Find where the given text appears and provide that cell's center as [X, Y] coordinate. 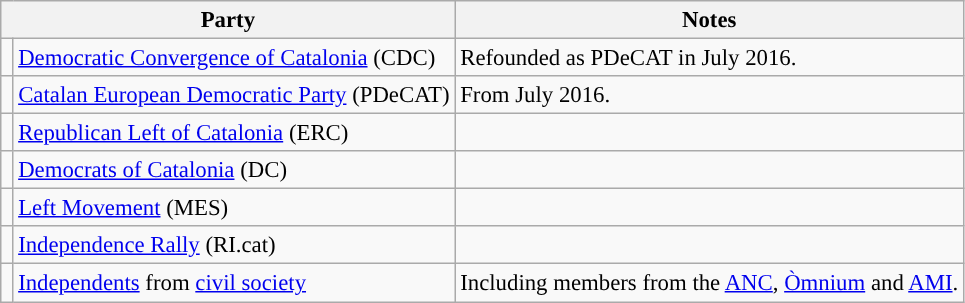
Catalan European Democratic Party (PDeCAT) [234, 95]
Democratic Convergence of Catalonia (CDC) [234, 58]
Left Movement (MES) [234, 208]
Refounded as PDeCAT in July 2016. [710, 58]
Party [228, 20]
Republican Left of Catalonia (ERC) [234, 133]
From July 2016. [710, 95]
Democrats of Catalonia (DC) [234, 170]
Including members from the ANC, Òmnium and AMI. [710, 283]
Independence Rally (RI.cat) [234, 245]
Notes [710, 20]
Independents from civil society [234, 283]
